Return [X, Y] of the center of cell containing provided text 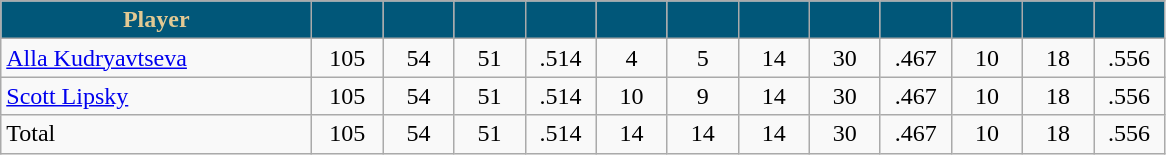
Alla Kudryavtseva [156, 58]
Player [156, 20]
9 [702, 96]
Total [156, 134]
4 [632, 58]
Scott Lipsky [156, 96]
5 [702, 58]
